Capture the cell that displays the provided text and extract its [x, y] central coordinate. 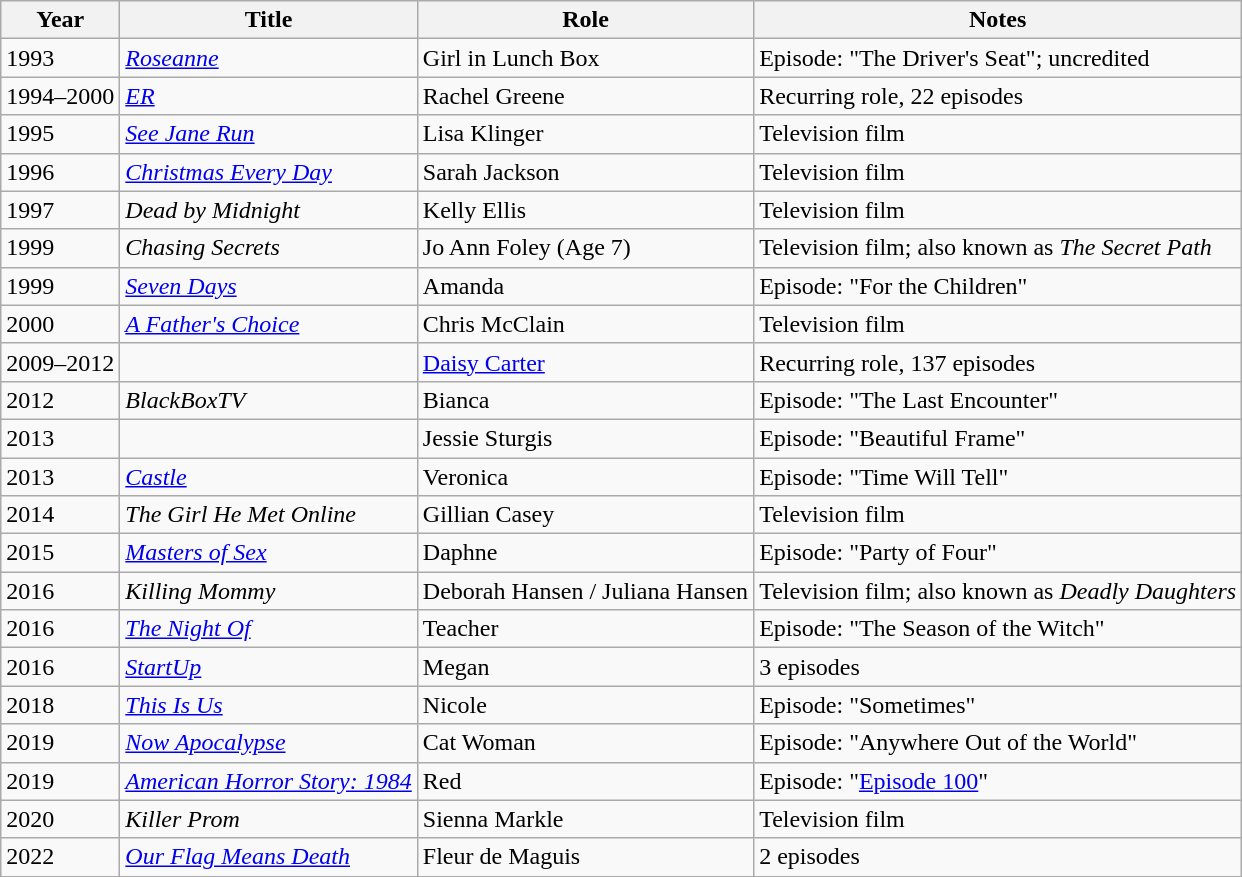
Episode: "Time Will Tell" [998, 477]
1996 [60, 172]
ER [268, 96]
Title [268, 20]
Our Flag Means Death [268, 857]
1997 [60, 210]
Bianca [585, 400]
Chasing Secrets [268, 248]
Masters of Sex [268, 553]
Jessie Sturgis [585, 438]
This Is Us [268, 705]
Killer Prom [268, 819]
Daisy Carter [585, 362]
2000 [60, 324]
Episode: "For the Children" [998, 286]
Amanda [585, 286]
Role [585, 20]
Seven Days [268, 286]
Television film; also known as Deadly Daughters [998, 591]
2018 [60, 705]
Episode: "Anywhere Out of the World" [998, 743]
Nicole [585, 705]
Sarah Jackson [585, 172]
Episode: "The Season of the Witch" [998, 629]
2012 [60, 400]
Dead by Midnight [268, 210]
1993 [60, 58]
The Night Of [268, 629]
Veronica [585, 477]
Episode: "The Driver's Seat"; uncredited [998, 58]
Red [585, 781]
Killing Mommy [268, 591]
BlackBoxTV [268, 400]
Episode: "Sometimes" [998, 705]
2022 [60, 857]
Rachel Greene [585, 96]
3 episodes [998, 667]
Television film; also known as The Secret Path [998, 248]
Teacher [585, 629]
Deborah Hansen / Juliana Hansen [585, 591]
Notes [998, 20]
2 episodes [998, 857]
American Horror Story: 1984 [268, 781]
2009–2012 [60, 362]
Christmas Every Day [268, 172]
Daphne [585, 553]
Now Apocalypse [268, 743]
Cat Woman [585, 743]
Chris McClain [585, 324]
Lisa Klinger [585, 134]
Jo Ann Foley (Age 7) [585, 248]
A Father's Choice [268, 324]
1995 [60, 134]
Recurring role, 22 episodes [998, 96]
Castle [268, 477]
Episode: "Episode 100" [998, 781]
StartUp [268, 667]
Megan [585, 667]
1994–2000 [60, 96]
2015 [60, 553]
Kelly Ellis [585, 210]
Fleur de Maguis [585, 857]
Episode: "Beautiful Frame" [998, 438]
2014 [60, 515]
Roseanne [268, 58]
Recurring role, 137 episodes [998, 362]
Sienna Markle [585, 819]
Gillian Casey [585, 515]
Year [60, 20]
Episode: "Party of Four" [998, 553]
The Girl He Met Online [268, 515]
See Jane Run [268, 134]
Girl in Lunch Box [585, 58]
2020 [60, 819]
Episode: "The Last Encounter" [998, 400]
